Provide the [X, Y] coordinate of the cell's center where the given text is located.  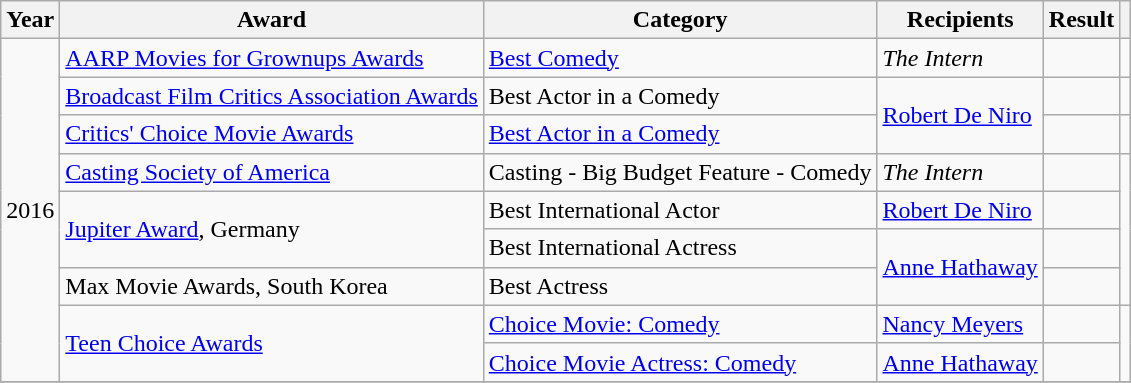
Teen Choice Awards [272, 343]
Result [1081, 20]
Broadcast Film Critics Association Awards [272, 96]
Best Comedy [680, 58]
Category [680, 20]
AARP Movies for Grownups Awards [272, 58]
Recipients [960, 20]
Year [30, 20]
Award [272, 20]
Jupiter Award, Germany [272, 229]
Nancy Meyers [960, 324]
Critics' Choice Movie Awards [272, 134]
Best International Actress [680, 248]
Choice Movie Actress: Comedy [680, 362]
Casting Society of America [272, 172]
Best Actress [680, 286]
Casting - Big Budget Feature - Comedy [680, 172]
2016 [30, 210]
Max Movie Awards, South Korea [272, 286]
Best International Actor [680, 210]
Choice Movie: Comedy [680, 324]
